Determine the [x, y] coordinate at the center of the cell enclosing the given text.  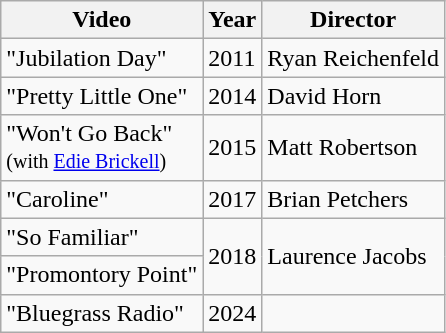
Laurence Jacobs [354, 256]
Video [102, 20]
2015 [232, 148]
Year [232, 20]
2024 [232, 313]
2018 [232, 256]
"So Familiar" [102, 237]
Director [354, 20]
"Jubilation Day" [102, 58]
Ryan Reichenfeld [354, 58]
"Caroline" [102, 199]
"Pretty Little One" [102, 96]
"Won't Go Back"(with Edie Brickell) [102, 148]
Brian Petchers [354, 199]
"Promontory Point" [102, 275]
2017 [232, 199]
"Bluegrass Radio" [102, 313]
2011 [232, 58]
David Horn [354, 96]
2014 [232, 96]
Matt Robertson [354, 148]
